Scan for the cell matching the given text and deliver its [x, y] coordinate at center. 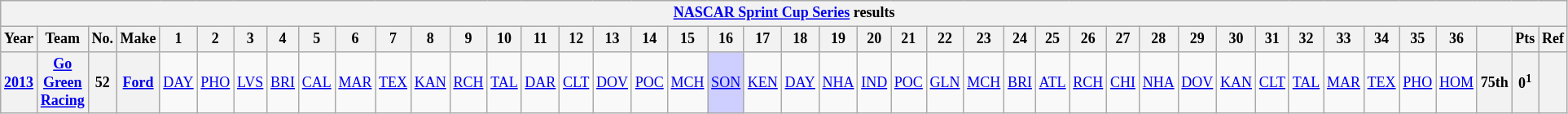
Ford [138, 82]
DAR [541, 82]
33 [1344, 39]
27 [1123, 39]
24 [1020, 39]
Go Green Racing [62, 82]
32 [1306, 39]
16 [727, 39]
30 [1236, 39]
HOM [1456, 82]
14 [649, 39]
10 [504, 39]
01 [1525, 82]
3 [251, 39]
CHI [1123, 82]
13 [613, 39]
22 [945, 39]
21 [909, 39]
KEN [762, 82]
IND [875, 82]
NASCAR Sprint Cup Series results [784, 13]
GLN [945, 82]
34 [1381, 39]
20 [875, 39]
12 [577, 39]
52 [103, 82]
LVS [251, 82]
2013 [20, 82]
8 [430, 39]
1 [178, 39]
31 [1272, 39]
17 [762, 39]
Make [138, 39]
36 [1456, 39]
11 [541, 39]
No. [103, 39]
23 [984, 39]
26 [1088, 39]
29 [1197, 39]
Ref [1553, 39]
6 [355, 39]
4 [283, 39]
19 [838, 39]
Pts [1525, 39]
5 [316, 39]
18 [800, 39]
Team [62, 39]
7 [393, 39]
9 [468, 39]
SON [727, 82]
2 [215, 39]
28 [1158, 39]
15 [687, 39]
CAL [316, 82]
ATL [1052, 82]
75th [1494, 82]
35 [1417, 39]
25 [1052, 39]
Year [20, 39]
